Return the (x, y) coordinate for the center point of the cell that contains the specified text.  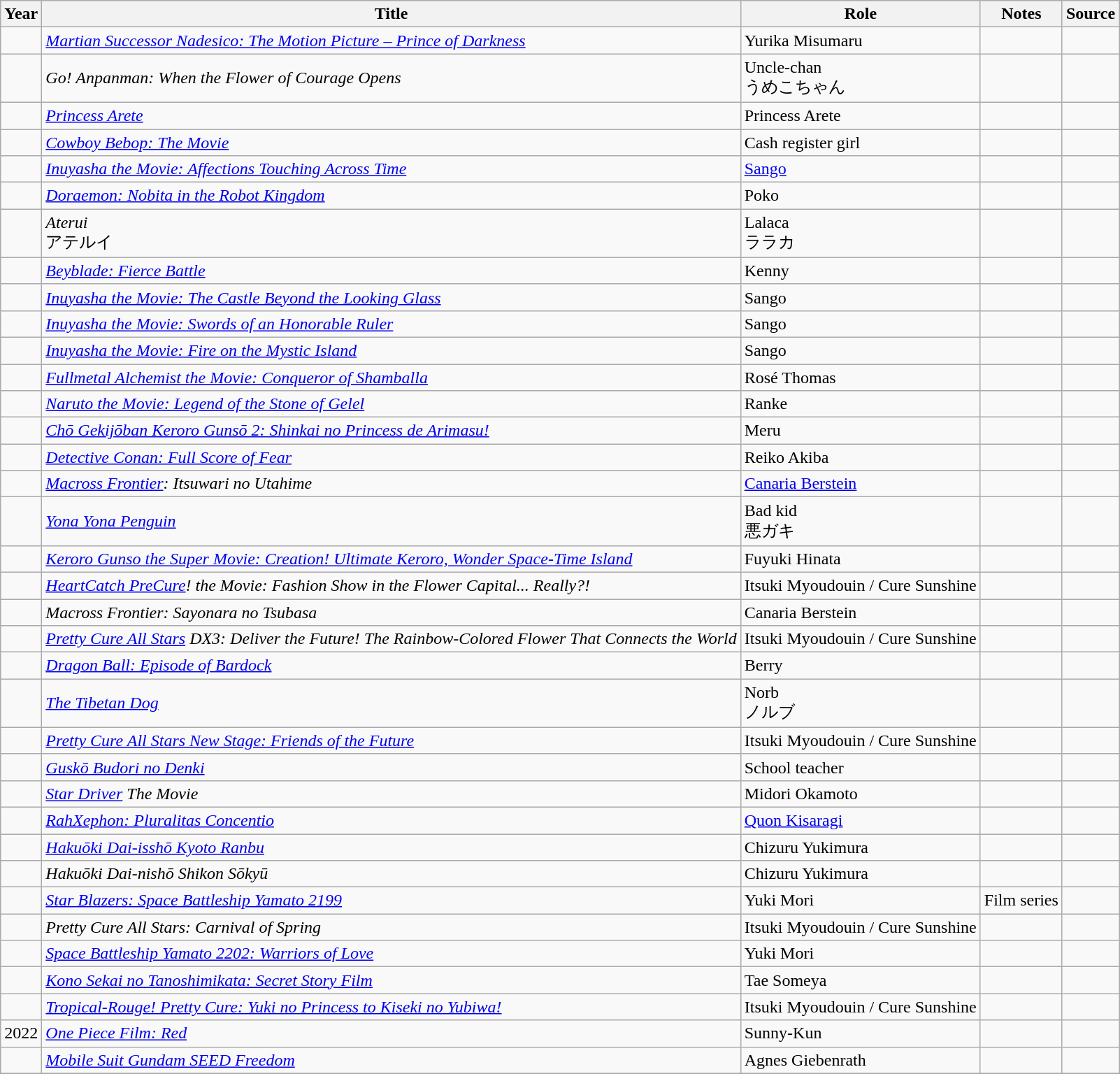
Agnes Giebenrath (860, 1060)
Midori Okamoto (860, 794)
Kenny (860, 271)
Cash register girl (860, 142)
Tropical-Rouge! Pretty Cure: Yuki no Princess to Kiseki no Yubiwa! (392, 1007)
Pretty Cure All Stars: Carnival of Spring (392, 927)
Title (392, 14)
Meru (860, 431)
Yurika Misumaru (860, 41)
Dragon Ball: Episode of Bardock (392, 666)
HeartCatch PreCure! the Movie: Fashion Show in the Flower Capital... Really?! (392, 585)
Inuyasha the Movie: Fire on the Mystic Island (392, 350)
Cowboy Bebop: The Movie (392, 142)
Beyblade: Fierce Battle (392, 271)
Macross Frontier: Sayonara no Tsubasa (392, 612)
Fuyuki Hinata (860, 559)
Space Battleship Yamato 2202: Warriors of Love (392, 954)
Year (21, 14)
Role (860, 14)
Reiko Akiba (860, 457)
RahXephon: Pluralitas Concentio (392, 820)
Fullmetal Alchemist the Movie: Conqueror of Shamballa (392, 377)
Uncle-chanうめこちゃん (860, 78)
Pretty Cure All Stars DX3: Deliver the Future! The Rainbow-Colored Flower That Connects the World (392, 639)
Naruto the Movie: Legend of the Stone of Gelel (392, 404)
Quon Kisaragi (860, 820)
Ateruiアテルイ (392, 234)
Star Driver The Movie (392, 794)
Keroro Gunso the Super Movie: Creation! Ultimate Keroro, Wonder Space-Time Island (392, 559)
Source (1091, 14)
Tae Someya (860, 980)
Film series (1021, 901)
Rosé Thomas (860, 377)
Hakuōki Dai-isshō Kyoto Ranbu (392, 847)
Inuyasha the Movie: Swords of an Honorable Ruler (392, 324)
Doraemon: Nobita in the Robot Kingdom (392, 196)
Pretty Cure All Stars New Stage: Friends of the Future (392, 740)
Bad kid悪ガキ (860, 522)
Poko (860, 196)
Chō Gekijōban Keroro Gunsō 2: Shinkai no Princess de Arimasu! (392, 431)
Kono Sekai no Tanoshimikata: Secret Story Film (392, 980)
Inuyasha the Movie: The Castle Beyond the Looking Glass (392, 297)
One Piece Film: Red (392, 1033)
Mobile Suit Gundam SEED Freedom (392, 1060)
Inuyasha the Movie: Affections Touching Across Time (392, 169)
Sunny-Kun (860, 1033)
2022 (21, 1033)
Detective Conan: Full Score of Fear (392, 457)
Star Blazers: Space Battleship Yamato 2199 (392, 901)
Hakuōki Dai-nishō Shikon Sōkyū (392, 874)
Berry (860, 666)
Lalacaララカ (860, 234)
School teacher (860, 767)
Guskō Budori no Denki (392, 767)
Notes (1021, 14)
Go! Anpanman: When the Flower of Courage Opens (392, 78)
Yona Yona Penguin (392, 522)
Norbノルブ (860, 703)
Macross Frontier: Itsuwari no Utahime (392, 484)
Martian Successor Nadesico: The Motion Picture – Prince of Darkness (392, 41)
Ranke (860, 404)
The Tibetan Dog (392, 703)
